Capture the cell that displays the provided text and extract its [x, y] central coordinate. 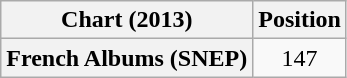
147 [300, 58]
Position [300, 20]
French Albums (SNEP) [127, 58]
Chart (2013) [127, 20]
